Identify which cell holds the provided text, then report its [X, Y] central coordinate. 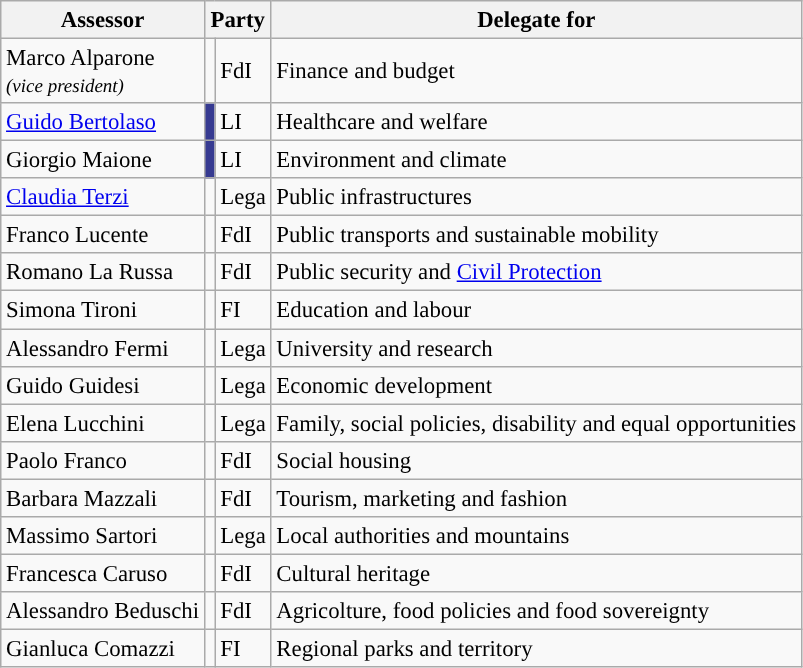
University and research [536, 348]
Claudia Terzi [103, 197]
Massimo Sartori [103, 536]
Alessandro Fermi [103, 348]
Education and labour [536, 310]
Public security and Civil Protection [536, 273]
Party [238, 20]
Giorgio Maione [103, 160]
Marco Alparone(vice president) [103, 72]
Francesca Caruso [103, 573]
Local authorities and mountains [536, 536]
Finance and budget [536, 72]
Franco Lucente [103, 235]
Cultural heritage [536, 573]
Barbara Mazzali [103, 498]
Elena Lucchini [103, 423]
Simona Tironi [103, 310]
Social housing [536, 460]
Delegate for [536, 20]
Paolo Franco [103, 460]
Environment and climate [536, 160]
Public transports and sustainable mobility [536, 235]
Economic development [536, 385]
Healthcare and welfare [536, 122]
Assessor [103, 20]
Family, social policies, disability and equal opportunities [536, 423]
Guido Guidesi [103, 385]
Alessandro Beduschi [103, 611]
Public infrastructures [536, 197]
Guido Bertolaso [103, 122]
Gianluca Comazzi [103, 648]
Regional parks and territory [536, 648]
Romano La Russa [103, 273]
Tourism, marketing and fashion [536, 498]
Agricolture, food policies and food sovereignty [536, 611]
